Scan for the cell matching the given text and deliver its [X, Y] coordinate at center. 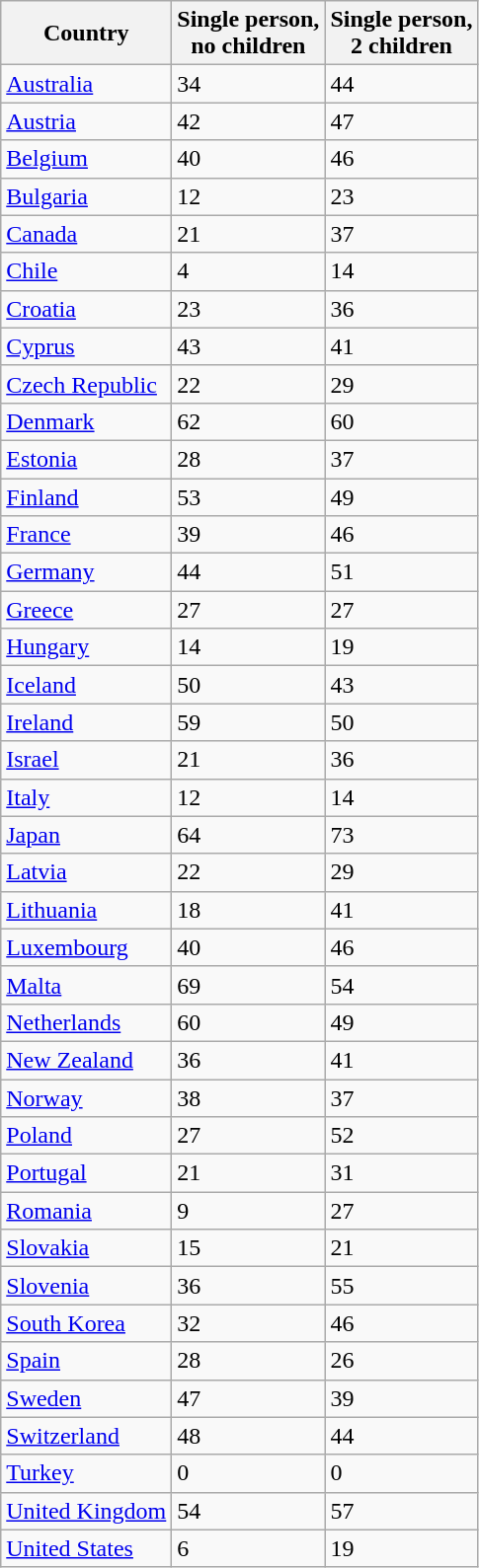
Slovakia [87, 1248]
55 [401, 1286]
26 [401, 1361]
Netherlands [87, 1022]
15 [249, 1248]
Austria [87, 121]
69 [249, 985]
62 [249, 421]
Australia [87, 84]
Japan [87, 835]
38 [249, 1098]
48 [249, 1436]
Estonia [87, 459]
Sweden [87, 1398]
Poland [87, 1136]
57 [401, 1511]
Croatia [87, 309]
9 [249, 1211]
59 [249, 722]
31 [401, 1173]
Israel [87, 760]
Switzerland [87, 1436]
Greece [87, 610]
Bulgaria [87, 196]
Luxembourg [87, 947]
Slovenia [87, 1286]
6 [249, 1548]
Canada [87, 234]
Country [87, 34]
Single person,2 children [401, 34]
Iceland [87, 685]
Romania [87, 1211]
42 [249, 121]
Lithuania [87, 910]
Cyprus [87, 346]
51 [401, 572]
18 [249, 910]
Spain [87, 1361]
Ireland [87, 722]
Single person,no children [249, 34]
Denmark [87, 421]
France [87, 535]
United States [87, 1548]
Portugal [87, 1173]
Norway [87, 1098]
United Kingdom [87, 1511]
Hungary [87, 647]
64 [249, 835]
Turkey [87, 1473]
Italy [87, 797]
Chile [87, 271]
4 [249, 271]
Germany [87, 572]
South Korea [87, 1323]
73 [401, 835]
New Zealand [87, 1060]
Latvia [87, 872]
53 [249, 496]
Czech Republic [87, 384]
32 [249, 1323]
Malta [87, 985]
Belgium [87, 159]
34 [249, 84]
52 [401, 1136]
Finland [87, 496]
